Return (x, y) of the center of cell containing provided text 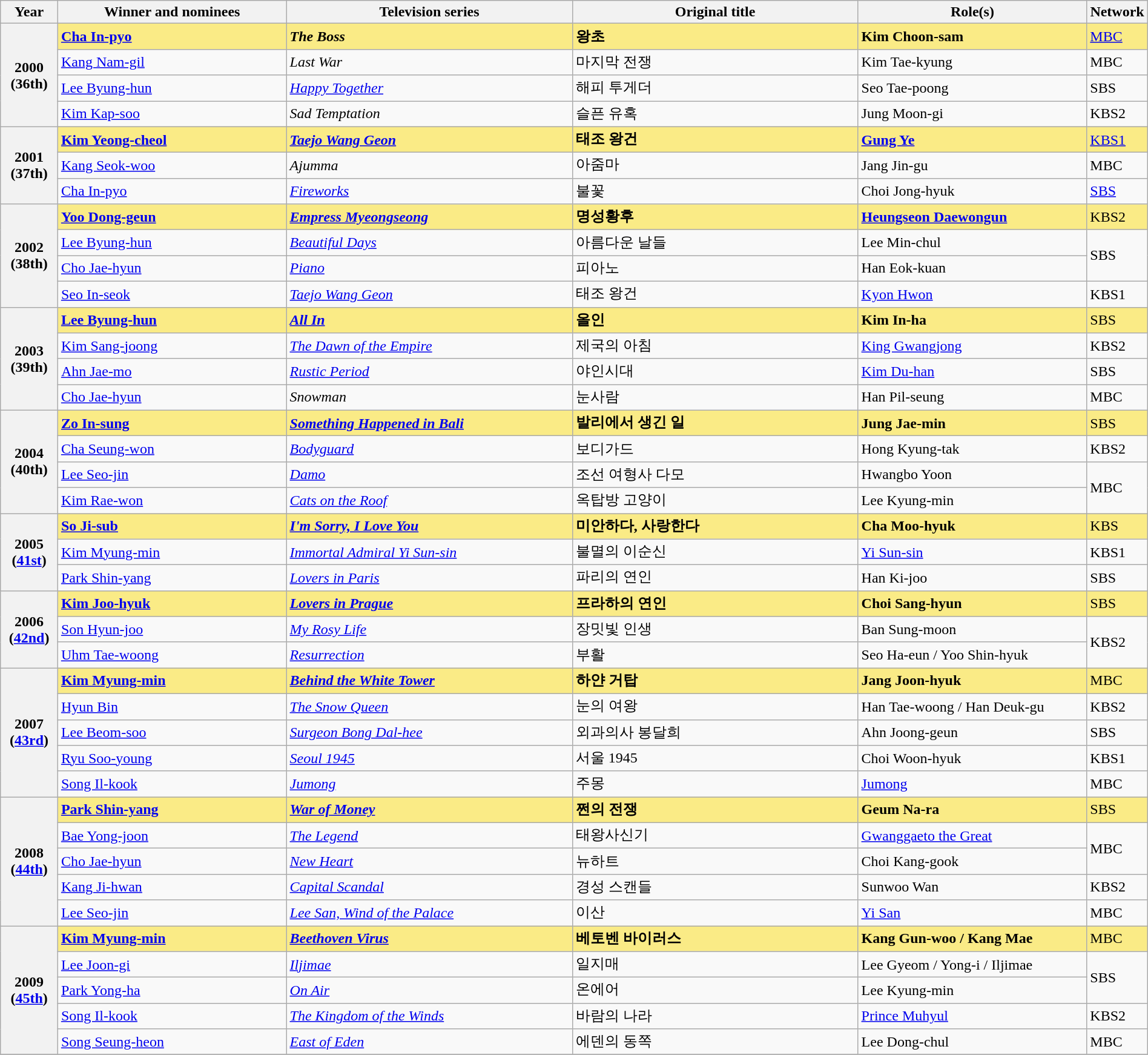
Ahn Joong-geun (972, 733)
눈의 여왕 (715, 706)
Lee Joon-gi (172, 964)
Jung Moon-gi (972, 114)
불멸의 이순신 (715, 552)
Seo Tae-poong (972, 88)
Han Tae-woong / Han Deuk-gu (972, 706)
발리에서 생긴 일 (715, 423)
뉴하트 (715, 861)
Beautiful Days (429, 242)
Gwanggaeto the Great (972, 836)
Song Seung-heon (172, 1042)
The Legend (429, 836)
Heungseon Daewongun (972, 217)
바람의 나라 (715, 1016)
2007(43rd) (29, 733)
외과의사 봉달희 (715, 733)
Kang Ji-hwan (172, 887)
On Air (429, 991)
2002(38th) (29, 256)
Ahn Jae-mo (172, 372)
Kim Sang-joong (172, 346)
Jang Joon-hyuk (972, 681)
2006(42nd) (29, 629)
Han Eok-kuan (972, 269)
Kim Tae-kyung (972, 62)
War of Money (429, 810)
Iljimae (429, 964)
명성황후 (715, 217)
이산 (715, 913)
Television series (429, 12)
2008(44th) (29, 861)
Bae Yong-joon (172, 836)
Yi Sun-sin (972, 552)
슬픈 유혹 (715, 114)
일지매 (715, 964)
Kim Rae-won (172, 500)
쩐의 전쟁 (715, 810)
Kim Yeong-cheol (172, 139)
Han Ki-joo (972, 578)
Han Pil-seung (972, 397)
All In (429, 320)
Lovers in Prague (429, 603)
Lee Beom-soo (172, 733)
Jang Jin-gu (972, 166)
왕초 (715, 36)
Ajumma (429, 166)
옥탑방 고양이 (715, 500)
서울 1945 (715, 758)
Seo Ha-eun / Yoo Shin-hyuk (972, 655)
Zo In-sung (172, 423)
Lee San, Wind of the Palace (429, 913)
Beethoven Virus (429, 939)
Choi Sang-hyun (972, 603)
Bodyguard (429, 449)
The Dawn of the Empire (429, 346)
Prince Muhyul (972, 1016)
Lee Min-chul (972, 242)
Lee Gyeom / Yong-i / Iljimae (972, 964)
마지막 전쟁 (715, 62)
2005(41st) (29, 552)
보디가드 (715, 449)
눈사람 (715, 397)
Last War (429, 62)
아름다운 날들 (715, 242)
Kim In-ha (972, 320)
2003(39th) (29, 359)
Son Hyun-joo (172, 630)
Cha Moo-hyuk (972, 527)
Behind the White Tower (429, 681)
So Ji-sub (172, 527)
My Rosy Life (429, 630)
Cha Seung-won (172, 449)
Lovers in Paris (429, 578)
Kim Joo-hyuk (172, 603)
아줌마 (715, 166)
Hong Kyung-tak (972, 449)
Uhm Tae-woong (172, 655)
Year (29, 12)
Park Yong-ha (172, 991)
2001(37th) (29, 165)
Kang Seok-woo (172, 166)
Kang Nam-gil (172, 62)
주몽 (715, 784)
태왕사신기 (715, 836)
베토벤 바이러스 (715, 939)
에덴의 동쪽 (715, 1042)
Hyun Bin (172, 706)
Kim Choon-sam (972, 36)
하얀 거탑 (715, 681)
해피 투게더 (715, 88)
Sunwoo Wan (972, 887)
New Heart (429, 861)
Original title (715, 12)
Hwangbo Yoon (972, 475)
파리의 연인 (715, 578)
Piano (429, 269)
조선 여형사 다모 (715, 475)
Empress Myeongseong (429, 217)
온에어 (715, 991)
야인시대 (715, 372)
The Boss (429, 36)
Sad Temptation (429, 114)
부활 (715, 655)
Capital Scandal (429, 887)
Snowman (429, 397)
제국의 아침 (715, 346)
장밋빛 인생 (715, 630)
Immortal Admiral Yi Sun-sin (429, 552)
2000(36th) (29, 75)
Ryu Soo-young (172, 758)
King Gwangjong (972, 346)
Choi Woon-hyuk (972, 758)
Ban Sung-moon (972, 630)
The Kingdom of the Winds (429, 1016)
Gung Ye (972, 139)
경성 스캔들 (715, 887)
Choi Jong-hyuk (972, 191)
올인 (715, 320)
Kim Du-han (972, 372)
Network (1117, 12)
Damo (429, 475)
Lee Dong-chul (972, 1042)
Cats on the Roof (429, 500)
프라하의 연인 (715, 603)
2004(40th) (29, 461)
피아노 (715, 269)
Winner and nominees (172, 12)
Choi Kang-gook (972, 861)
Geum Na-ra (972, 810)
The Snow Queen (429, 706)
Kim Kap-soo (172, 114)
East of Eden (429, 1042)
Happy Together (429, 88)
Role(s) (972, 12)
불꽃 (715, 191)
KBS (1117, 527)
Surgeon Bong Dal-hee (429, 733)
Seo In-seok (172, 294)
Jung Jae-min (972, 423)
I'm Sorry, I Love You (429, 527)
Yi San (972, 913)
Fireworks (429, 191)
Kang Gun-woo / Kang Mae (972, 939)
Yoo Dong-geun (172, 217)
Something Happened in Bali (429, 423)
Rustic Period (429, 372)
미안하다, 사랑한다 (715, 527)
Resurrection (429, 655)
2009(45th) (29, 990)
Seoul 1945 (429, 758)
Kyon Hwon (972, 294)
